Pinpoint the cell where the given text exists, returning its [x, y] midpoint coordinate. 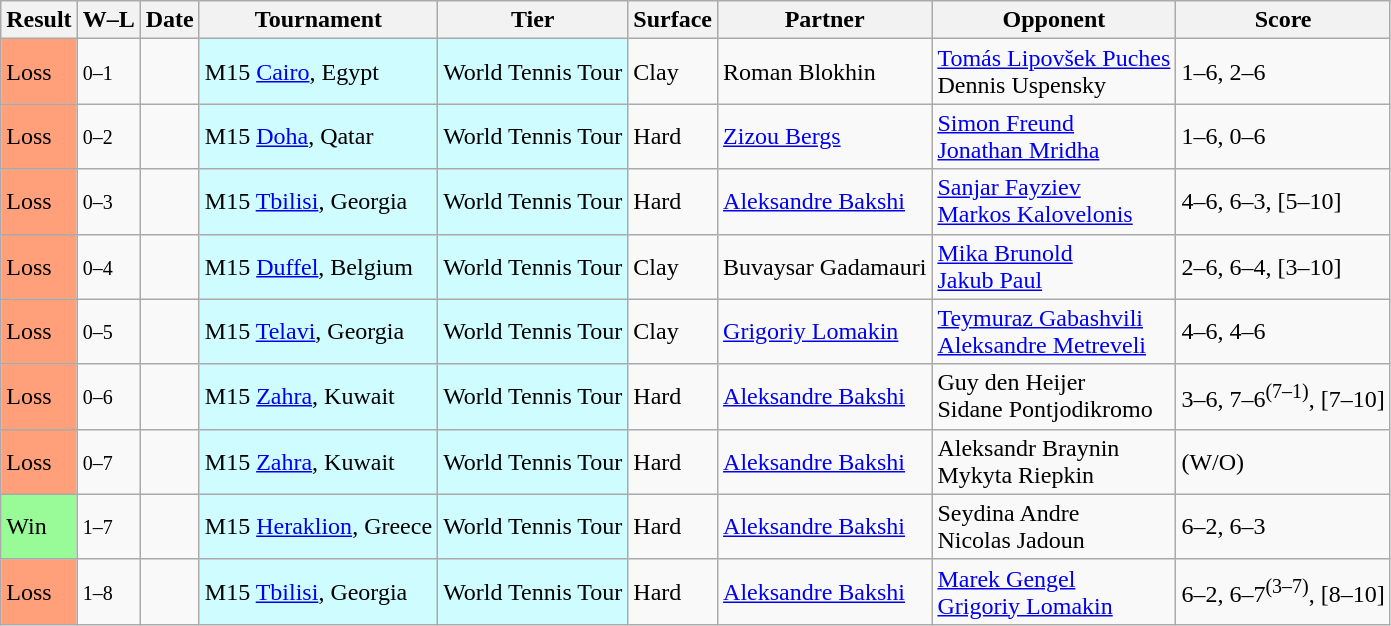
Opponent [1054, 20]
Score [1283, 20]
0–1 [108, 72]
Guy den Heijer Sidane Pontjodikromo [1054, 396]
Seydina Andre Nicolas Jadoun [1054, 526]
M15 Doha, Qatar [318, 136]
Marek Gengel Grigoriy Lomakin [1054, 592]
1–7 [108, 526]
Zizou Bergs [825, 136]
Grigoriy Lomakin [825, 332]
(W/O) [1283, 462]
1–6, 0–6 [1283, 136]
Buvaysar Gadamauri [825, 266]
Teymuraz Gabashvili Aleksandre Metreveli [1054, 332]
M15 Telavi, Georgia [318, 332]
4–6, 4–6 [1283, 332]
0–3 [108, 202]
Roman Blokhin [825, 72]
6–2, 6–3 [1283, 526]
Tier [533, 20]
M15 Duffel, Belgium [318, 266]
Win [39, 526]
0–6 [108, 396]
3–6, 7–6(7–1), [7–10] [1283, 396]
Surface [673, 20]
2–6, 6–4, [3–10] [1283, 266]
Aleksandr Braynin Mykyta Riepkin [1054, 462]
Result [39, 20]
6–2, 6–7(3–7), [8–10] [1283, 592]
1–6, 2–6 [1283, 72]
0–5 [108, 332]
M15 Cairo, Egypt [318, 72]
0–4 [108, 266]
Mika Brunold Jakub Paul [1054, 266]
4–6, 6–3, [5–10] [1283, 202]
M15 Heraklion, Greece [318, 526]
Tournament [318, 20]
Sanjar Fayziev Markos Kalovelonis [1054, 202]
0–7 [108, 462]
Date [170, 20]
Partner [825, 20]
Tomás Lipovšek Puches Dennis Uspensky [1054, 72]
Simon Freund Jonathan Mridha [1054, 136]
W–L [108, 20]
0–2 [108, 136]
1–8 [108, 592]
